Detect which cell encompasses the target text, then output its (x, y) center coordinate. 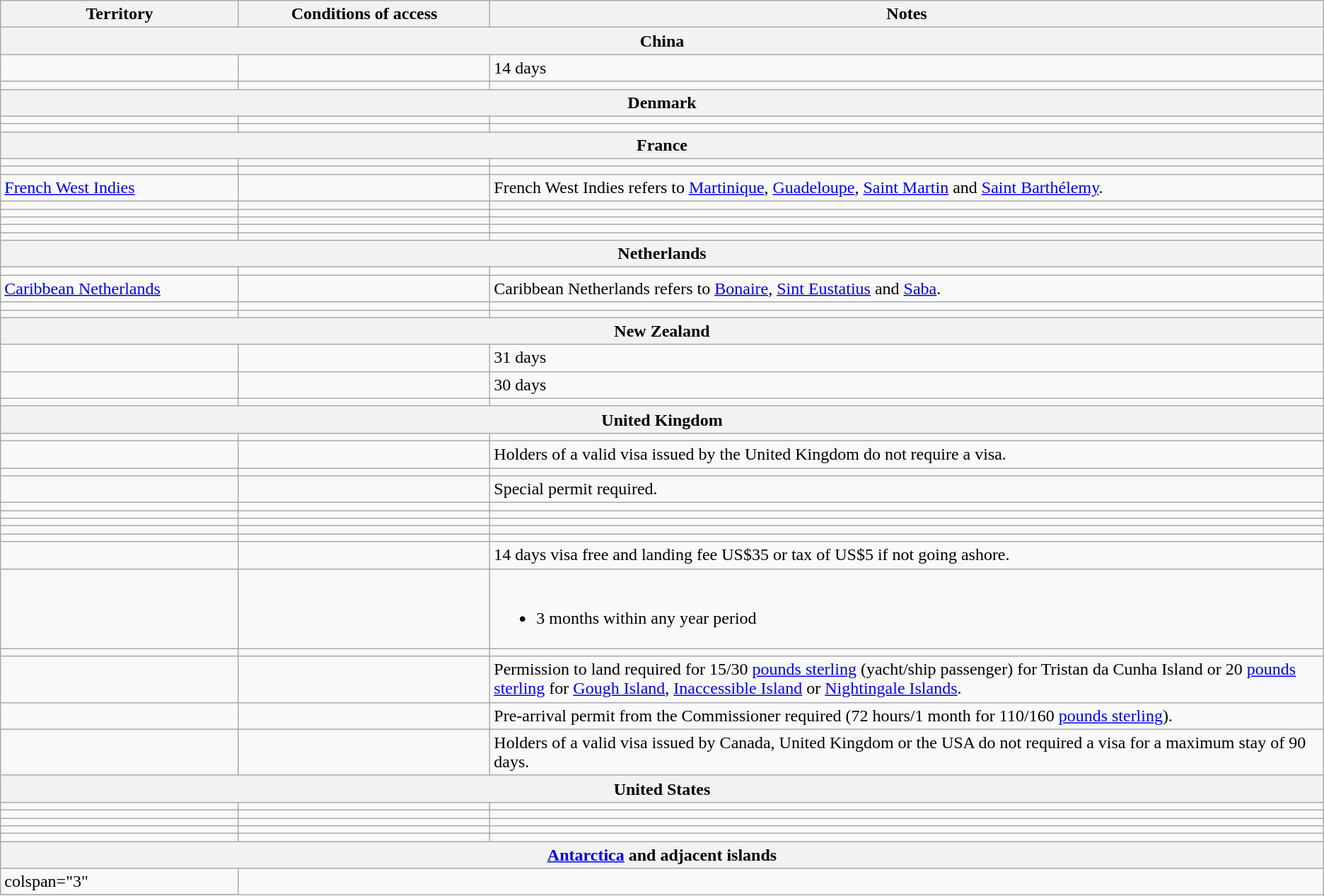
Holders of a valid visa issued by the United Kingdom do not require a visa. (907, 454)
14 days visa free and landing fee US$35 or tax of US$5 if not going ashore. (907, 555)
France (662, 145)
Special permit required. (907, 489)
United Kingdom (662, 419)
colspan="3" (120, 882)
French West Indies (120, 187)
Netherlands (662, 254)
31 days (907, 358)
14 days (907, 68)
3 months within any year period (907, 608)
Holders of a valid visa issued by Canada, United Kingdom or the USA do not required a visa for a maximum stay of 90 days. (907, 752)
New Zealand (662, 331)
30 days (907, 385)
Caribbean Netherlands refers to Bonaire, Sint Eustatius and Saba. (907, 289)
Pre-arrival permit from the Commissioner required (72 hours/1 month for 110/160 pounds sterling). (907, 716)
Caribbean Netherlands (120, 289)
Notes (907, 14)
Denmark (662, 103)
French West Indies refers to Martinique, Guadeloupe, Saint Martin and Saint Barthélemy. (907, 187)
China (662, 41)
United States (662, 789)
Antarctica and adjacent islands (662, 855)
Territory (120, 14)
Conditions of access (364, 14)
